Scan for the cell matching the given text and deliver its [X, Y] coordinate at center. 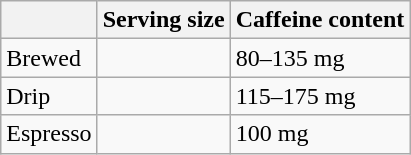
Brewed [49, 58]
80–135 mg [320, 58]
Caffeine content [320, 20]
Drip [49, 96]
100 mg [320, 134]
Espresso [49, 134]
Serving size [164, 20]
115–175 mg [320, 96]
